Determine the (x, y) coordinate at the center of the cell enclosing the given text.  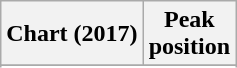
Chart (2017) (72, 34)
Peakposition (189, 34)
